Extract the (x, y) coordinate from the center of the cell holding the provided text.  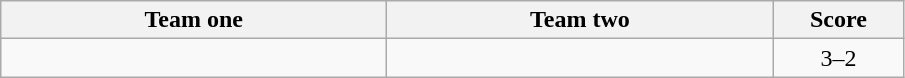
Team two (580, 20)
3–2 (838, 58)
Score (838, 20)
Team one (194, 20)
